Locate the cell with the specified text and output its [X, Y] center coordinate. 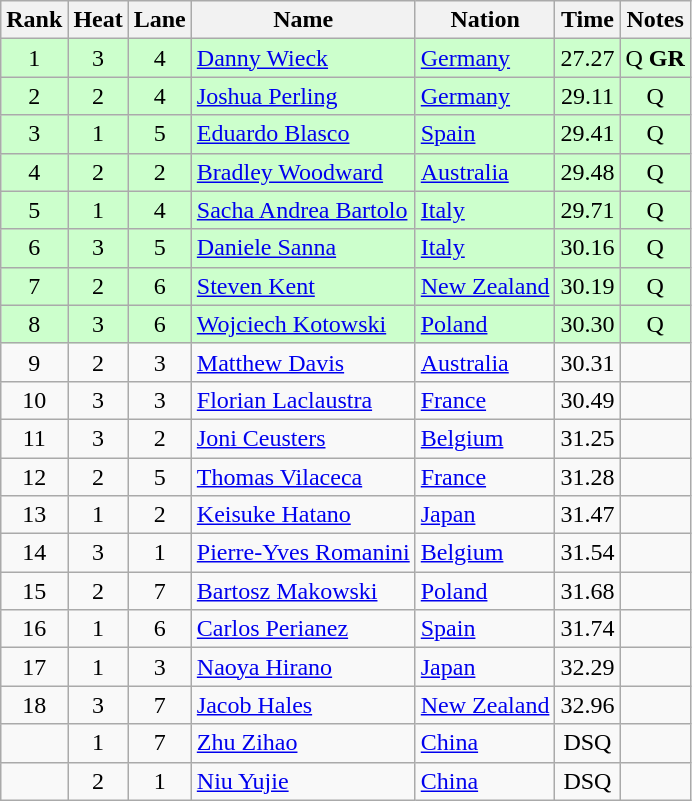
Naoya Hirano [303, 667]
Niu Yujie [303, 781]
Zhu Zihao [303, 743]
30.30 [588, 324]
29.11 [588, 96]
30.16 [588, 248]
27.27 [588, 58]
Eduardo Blasco [303, 134]
Bartosz Makowski [303, 591]
Rank [34, 20]
12 [34, 477]
31.68 [588, 591]
29.71 [588, 210]
31.25 [588, 438]
Wojciech Kotowski [303, 324]
30.19 [588, 286]
Name [303, 20]
Q GR [655, 58]
Joni Ceusters [303, 438]
Carlos Perianez [303, 629]
Steven Kent [303, 286]
Danny Wieck [303, 58]
Jacob Hales [303, 705]
31.74 [588, 629]
30.49 [588, 400]
Florian Laclaustra [303, 400]
Matthew Davis [303, 362]
Time [588, 20]
Heat [98, 20]
Keisuke Hatano [303, 515]
14 [34, 553]
Thomas Vilaceca [303, 477]
Daniele Sanna [303, 248]
9 [34, 362]
29.48 [588, 172]
Joshua Perling [303, 96]
Pierre-Yves Romanini [303, 553]
13 [34, 515]
Notes [655, 20]
15 [34, 591]
Bradley Woodward [303, 172]
32.29 [588, 667]
Sacha Andrea Bartolo [303, 210]
10 [34, 400]
29.41 [588, 134]
31.54 [588, 553]
16 [34, 629]
18 [34, 705]
Lane [160, 20]
Nation [485, 20]
17 [34, 667]
30.31 [588, 362]
31.28 [588, 477]
32.96 [588, 705]
31.47 [588, 515]
8 [34, 324]
11 [34, 438]
